For the text-containing cell, return its midpoint in [x, y] coordinate format. 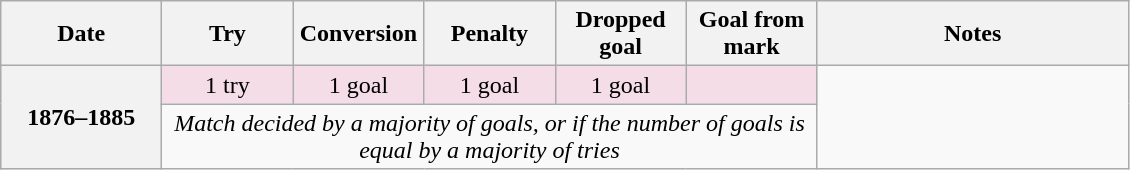
Dropped goal [620, 34]
Conversion [358, 34]
Goal from mark [752, 34]
Notes [972, 34]
1 try [228, 85]
Try [228, 34]
Penalty [490, 34]
Match decided by a majority of goals, or if the number of goals is equal by a majority of tries [490, 136]
1876–1885 [82, 118]
Date [82, 34]
